Extract the (X, Y) coordinate from the center of the cell holding the provided text.  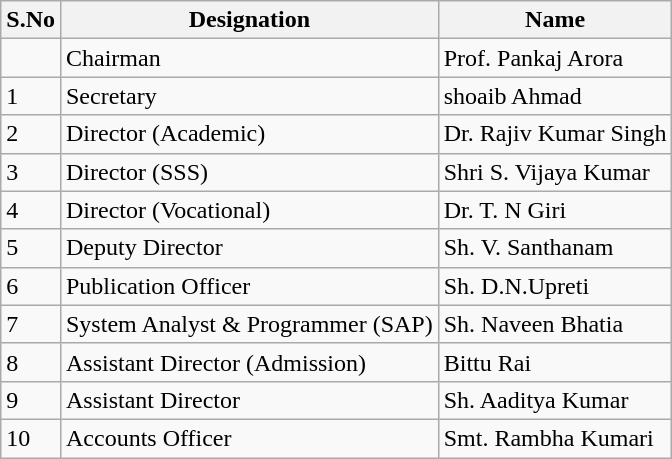
2 (31, 134)
Assistant Director (249, 400)
Dr. T. N Giri (555, 210)
6 (31, 286)
7 (31, 324)
10 (31, 438)
Sh. Aaditya Kumar (555, 400)
1 (31, 96)
Director (SSS) (249, 172)
Publication Officer (249, 286)
System Analyst & Programmer (SAP) (249, 324)
Chairman (249, 58)
Assistant Director (Admission) (249, 362)
Accounts Officer (249, 438)
Sh. V. Santhanam (555, 248)
3 (31, 172)
Designation (249, 20)
S.No (31, 20)
Secretary (249, 96)
Dr. Rajiv Kumar Singh (555, 134)
Director (Vocational) (249, 210)
4 (31, 210)
Name (555, 20)
Sh. Naveen Bhatia (555, 324)
Smt. Rambha Kumari (555, 438)
Sh. D.N.Upreti (555, 286)
Director (Academic) (249, 134)
5 (31, 248)
Bittu Rai (555, 362)
Shri S. Vijaya Kumar (555, 172)
Deputy Director (249, 248)
8 (31, 362)
Prof. Pankaj Arora (555, 58)
9 (31, 400)
shoaib Ahmad (555, 96)
